Output the [X, Y] coordinate of the center of the cell containing the given text.  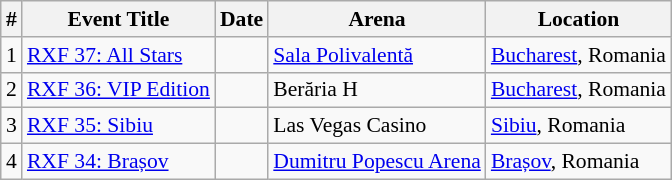
RXF 37: All Stars [118, 55]
Dumitru Popescu Arena [377, 162]
# [12, 19]
RXF 35: Sibiu [118, 126]
2 [12, 90]
RXF 36: VIP Edition [118, 90]
Sibiu, Romania [578, 126]
3 [12, 126]
Sala Polivalentă [377, 55]
Location [578, 19]
Las Vegas Casino [377, 126]
4 [12, 162]
Brașov, Romania [578, 162]
Berăria H [377, 90]
1 [12, 55]
Arena [377, 19]
RXF 34: Brașov [118, 162]
Date [242, 19]
Event Title [118, 19]
